Provide the (x, y) coordinate of the cell's center where the given text is located.  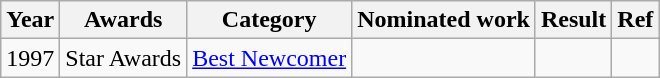
Result (573, 20)
Year (30, 20)
Category (270, 20)
Awards (124, 20)
Nominated work (444, 20)
Star Awards (124, 58)
1997 (30, 58)
Best Newcomer (270, 58)
Ref (636, 20)
